Scan for the cell matching the given text and deliver its (X, Y) coordinate at center. 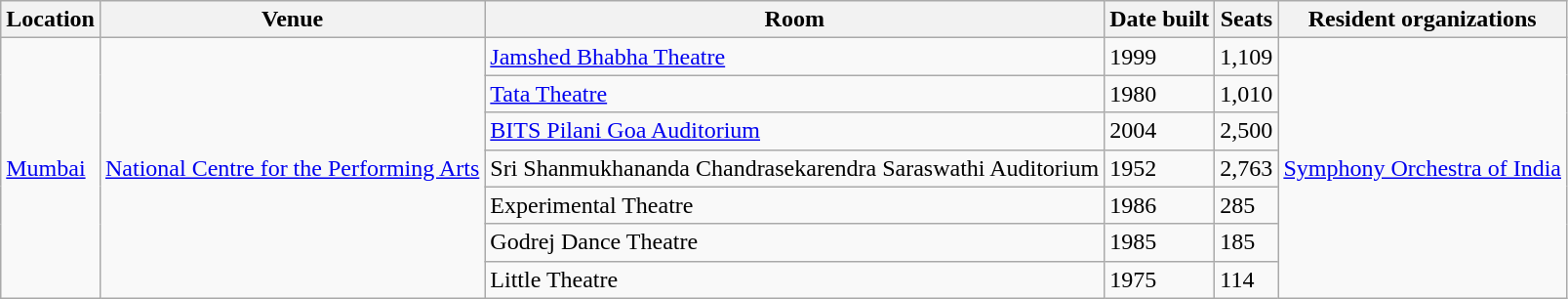
Room (794, 20)
Sri Shanmukhananda Chandrasekarendra Saraswathi Auditorium (794, 168)
2004 (1159, 131)
National Centre for the Performing Arts (292, 168)
Mumbai (51, 168)
Symphony Orchestra of India (1423, 168)
Jamshed Bhabha Theatre (794, 57)
Date built (1159, 20)
185 (1247, 242)
Venue (292, 20)
Experimental Theatre (794, 205)
285 (1247, 205)
Seats (1247, 20)
1,109 (1247, 57)
114 (1247, 279)
Location (51, 20)
1980 (1159, 94)
1999 (1159, 57)
1975 (1159, 279)
2,500 (1247, 131)
2,763 (1247, 168)
1,010 (1247, 94)
Little Theatre (794, 279)
1986 (1159, 205)
BITS Pilani Goa Auditorium (794, 131)
1985 (1159, 242)
Godrej Dance Theatre (794, 242)
Tata Theatre (794, 94)
1952 (1159, 168)
Resident organizations (1423, 20)
